Identify which cell holds the provided text, then report its (x, y) central coordinate. 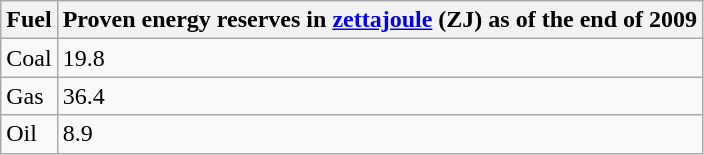
Proven energy reserves in zettajoule (ZJ) as of the end of 2009 (380, 20)
Fuel (29, 20)
Gas (29, 96)
19.8 (380, 58)
Oil (29, 134)
8.9 (380, 134)
Coal (29, 58)
36.4 (380, 96)
